Determine the [x, y] coordinate at the center of the cell enclosing the given text.  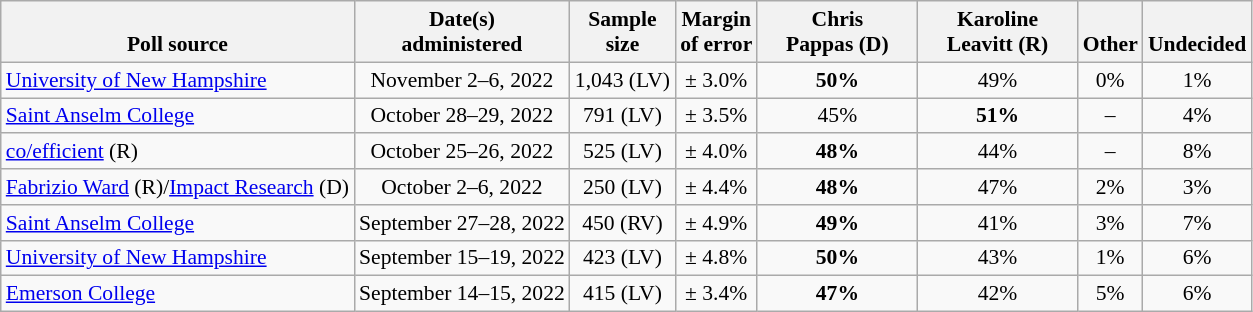
± 3.0% [716, 80]
Undecided [1197, 32]
1,043 (LV) [622, 80]
Fabrizio Ward (R)/Impact Research (D) [178, 187]
45% [837, 116]
October 25–26, 2022 [462, 152]
423 (LV) [622, 258]
October 28–29, 2022 [462, 116]
± 3.4% [716, 294]
41% [997, 223]
42% [997, 294]
ChrisPappas (D) [837, 32]
± 4.9% [716, 223]
7% [1197, 223]
co/efficient (R) [178, 152]
September 14–15, 2022 [462, 294]
51% [997, 116]
5% [1110, 294]
43% [997, 258]
415 (LV) [622, 294]
4% [1197, 116]
2% [1110, 187]
± 4.0% [716, 152]
September 15–19, 2022 [462, 258]
November 2–6, 2022 [462, 80]
Date(s)administered [462, 32]
525 (LV) [622, 152]
Emerson College [178, 294]
8% [1197, 152]
0% [1110, 80]
250 (LV) [622, 187]
Marginof error [716, 32]
± 3.5% [716, 116]
450 (RV) [622, 223]
Other [1110, 32]
Poll source [178, 32]
± 4.8% [716, 258]
Samplesize [622, 32]
44% [997, 152]
September 27–28, 2022 [462, 223]
791 (LV) [622, 116]
KarolineLeavitt (R) [997, 32]
October 2–6, 2022 [462, 187]
± 4.4% [716, 187]
